Locate the cell with the specified text and output its [x, y] center coordinate. 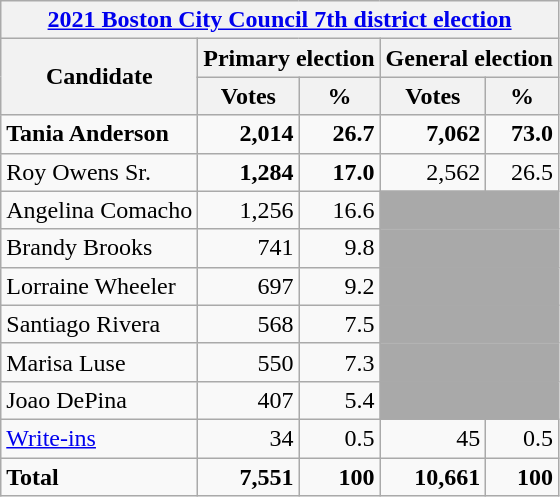
7,551 [248, 477]
7.3 [340, 362]
5.4 [340, 400]
9.2 [340, 286]
2,562 [433, 172]
7.5 [340, 324]
407 [248, 400]
1,284 [248, 172]
2,014 [248, 134]
568 [248, 324]
7,062 [433, 134]
Roy Owens Sr. [100, 172]
34 [248, 438]
Joao DePina [100, 400]
26.7 [340, 134]
Candidate [100, 77]
Write-ins [100, 438]
10,661 [433, 477]
73.0 [522, 134]
697 [248, 286]
Primary election [289, 58]
Lorraine Wheeler [100, 286]
Angelina Comacho [100, 210]
Marisa Luse [100, 362]
26.5 [522, 172]
17.0 [340, 172]
Santiago Rivera [100, 324]
2021 Boston City Council 7th district election [280, 20]
Brandy Brooks [100, 248]
9.8 [340, 248]
550 [248, 362]
741 [248, 248]
1,256 [248, 210]
Total [100, 477]
General election [469, 58]
16.6 [340, 210]
45 [433, 438]
Tania Anderson [100, 134]
